Capture the cell that displays the provided text and extract its (x, y) central coordinate. 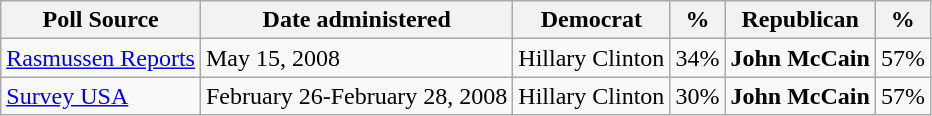
34% (698, 58)
Republican (800, 20)
Democrat (592, 20)
Survey USA (101, 96)
February 26-February 28, 2008 (356, 96)
Rasmussen Reports (101, 58)
May 15, 2008 (356, 58)
30% (698, 96)
Date administered (356, 20)
Poll Source (101, 20)
